For the text-containing cell, return its midpoint in [X, Y] coordinate format. 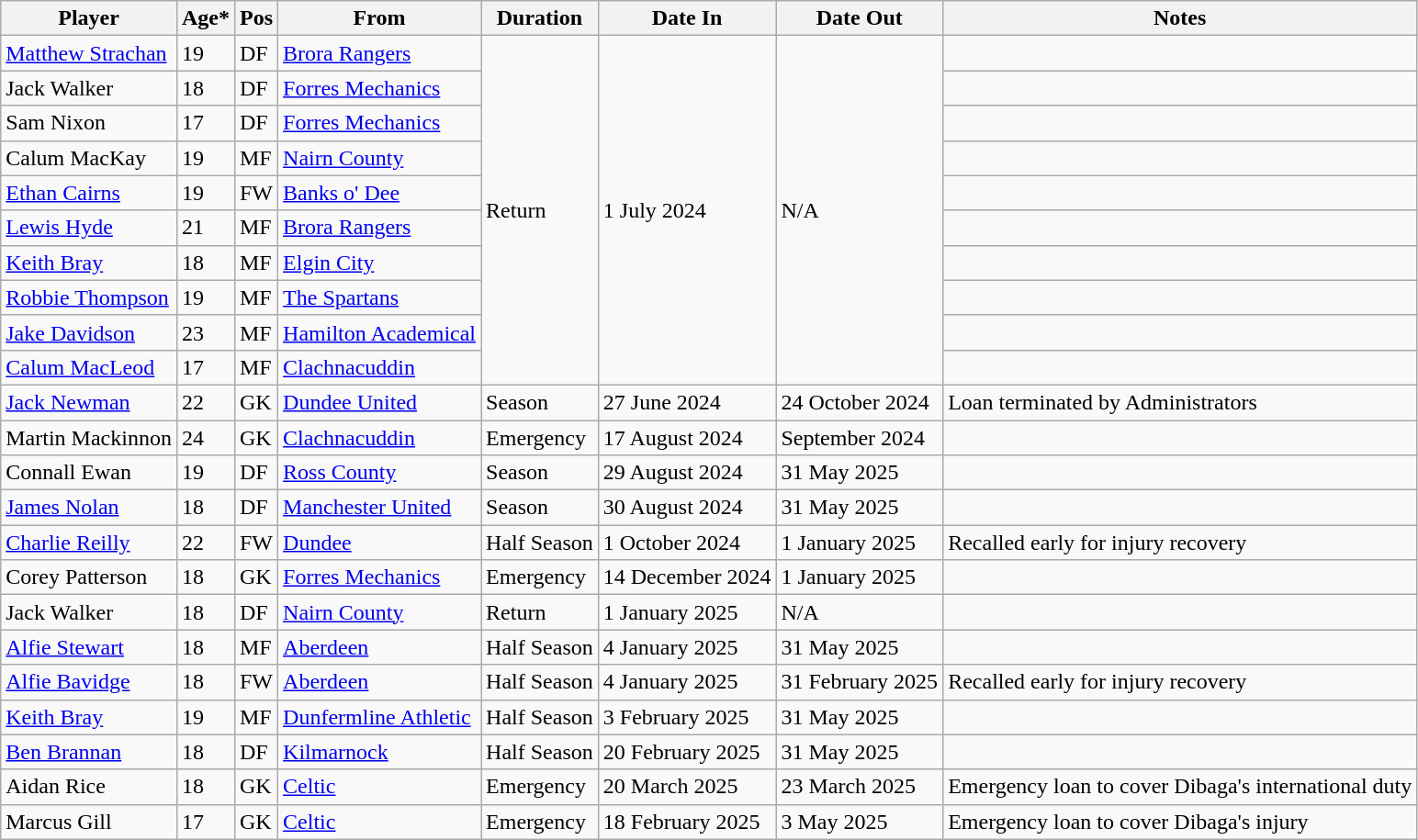
14 December 2024 [687, 577]
3 May 2025 [860, 822]
24 [206, 438]
30 August 2024 [687, 508]
Hamilton Academical [380, 332]
Emergency loan to cover Dibaga's international duty [1180, 787]
Date In [687, 18]
23 March 2025 [860, 787]
20 March 2025 [687, 787]
Notes [1180, 18]
Charlie Reilly [89, 543]
Kilmarnock [380, 752]
Lewis Hyde [89, 228]
Duration [540, 18]
Robbie Thompson [89, 297]
Banks o' Dee [380, 193]
Calum MacKay [89, 158]
Emergency loan to cover Dibaga's injury [1180, 822]
Dunfermline Athletic [380, 717]
Date Out [860, 18]
20 February 2025 [687, 752]
21 [206, 228]
27 June 2024 [687, 402]
Connall Ewan [89, 473]
Calum MacLeod [89, 367]
31 February 2025 [860, 682]
Jake Davidson [89, 332]
1 July 2024 [687, 211]
Sam Nixon [89, 123]
Martin Mackinnon [89, 438]
17 August 2024 [687, 438]
Pos [255, 18]
Loan terminated by Administrators [1180, 402]
Manchester United [380, 508]
Dundee [380, 543]
Matthew Strachan [89, 53]
Player [89, 18]
29 August 2024 [687, 473]
3 February 2025 [687, 717]
Aidan Rice [89, 787]
The Spartans [380, 297]
18 February 2025 [687, 822]
Alfie Stewart [89, 647]
Elgin City [380, 263]
Ben Brannan [89, 752]
Alfie Bavidge [89, 682]
Dundee United [380, 402]
Corey Patterson [89, 577]
Ross County [380, 473]
24 October 2024 [860, 402]
23 [206, 332]
Jack Newman [89, 402]
Marcus Gill [89, 822]
Age* [206, 18]
James Nolan [89, 508]
September 2024 [860, 438]
From [380, 18]
1 October 2024 [687, 543]
Ethan Cairns [89, 193]
